Provide the (x, y) coordinate of the cell's center where the given text is located.  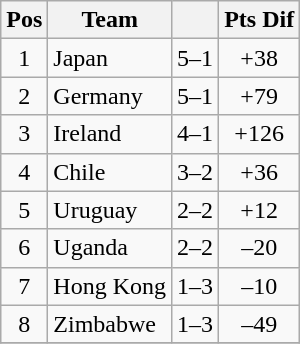
–49 (260, 324)
+79 (260, 96)
3 (24, 134)
Zimbabwe (110, 324)
+36 (260, 172)
Germany (110, 96)
–10 (260, 286)
Uganda (110, 248)
Japan (110, 58)
–20 (260, 248)
Pos (24, 20)
Hong Kong (110, 286)
Pts Dif (260, 20)
Team (110, 20)
+126 (260, 134)
Chile (110, 172)
Ireland (110, 134)
4 (24, 172)
+12 (260, 210)
8 (24, 324)
3–2 (196, 172)
4–1 (196, 134)
1 (24, 58)
+38 (260, 58)
5 (24, 210)
Uruguay (110, 210)
6 (24, 248)
2 (24, 96)
7 (24, 286)
